For the text-containing cell, return its midpoint in [x, y] coordinate format. 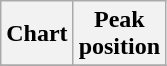
Peakposition [119, 34]
Chart [37, 34]
